Return (x, y) of the center of cell containing provided text 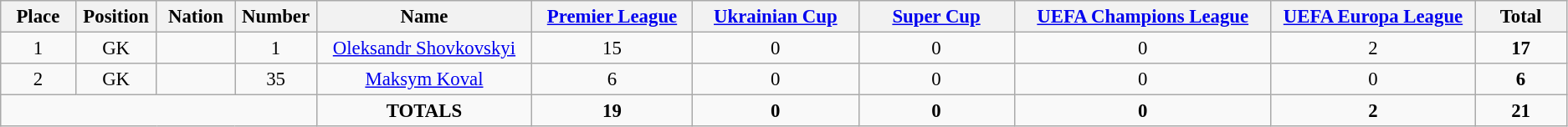
35 (276, 79)
Nation (196, 17)
Name (425, 17)
19 (612, 111)
UEFA Europa League (1372, 17)
Maksym Koval (425, 79)
17 (1521, 48)
Oleksandr Shovkovskyi (425, 48)
Super Cup (936, 17)
21 (1521, 111)
Place (38, 17)
Number (276, 17)
15 (612, 48)
TOTALS (425, 111)
Premier League (612, 17)
Position (115, 17)
Total (1521, 17)
Ukrainian Cup (776, 17)
UEFA Champions League (1143, 17)
